Capture the cell that displays the provided text and extract its (x, y) central coordinate. 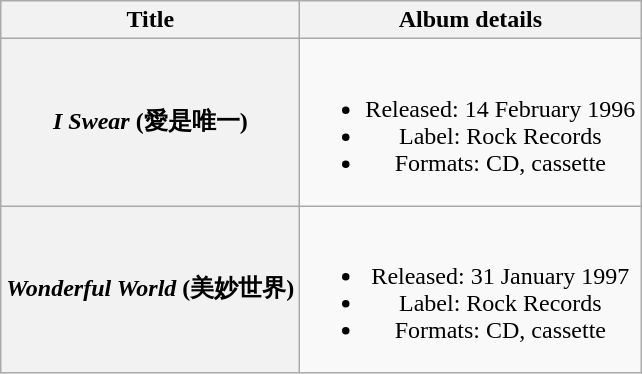
Released: 14 February 1996Label: Rock RecordsFormats: CD, cassette (470, 122)
Released: 31 January 1997Label: Rock RecordsFormats: CD, cassette (470, 290)
Wonderful World (美妙世界) (150, 290)
I Swear (愛是唯一) (150, 122)
Title (150, 20)
Album details (470, 20)
